Pinpoint the cell where the given text exists, returning its [X, Y] midpoint coordinate. 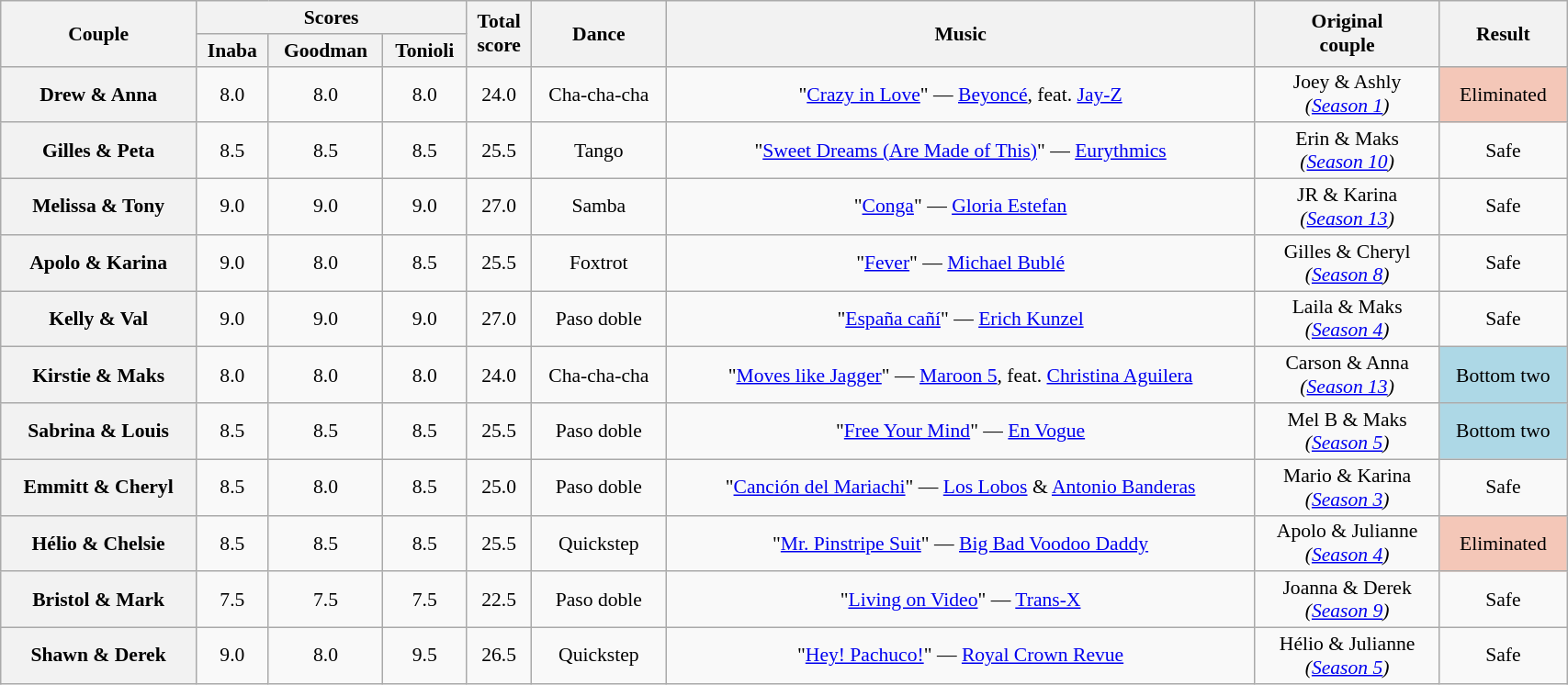
Gilles & Peta [99, 151]
Gilles & Cheryl(Season 8) [1347, 263]
Hélio & Julianne(Season 5) [1347, 656]
25.0 [500, 487]
Apolo & Julianne(Season 4) [1347, 544]
"Sweet Dreams (Are Made of This)" — Eurythmics [961, 151]
Kirstie & Maks [99, 375]
"Crazy in Love" — Beyoncé, feat. Jay-Z [961, 94]
Melissa & Tony [99, 208]
Emmitt & Cheryl [99, 487]
Joey & Ashly(Season 1) [1347, 94]
Goodman [325, 51]
Shawn & Derek [99, 656]
"Free Your Mind" — En Vogue [961, 432]
Drew & Anna [99, 94]
"Conga" — Gloria Estefan [961, 208]
Mario & Karina(Season 3) [1347, 487]
Mel B & Maks(Season 5) [1347, 432]
Kelly & Val [99, 320]
"Hey! Pachuco!" — Royal Crown Revue [961, 656]
"Moves like Jagger" — Maroon 5, feat. Christina Aguilera [961, 375]
Scores [331, 17]
Bristol & Mark [99, 601]
"Living on Video" — Trans-X [961, 601]
Tango [599, 151]
22.5 [500, 601]
Apolo & Karina [99, 263]
Foxtrot [599, 263]
Hélio & Chelsie [99, 544]
Joanna & Derek(Season 9) [1347, 601]
Erin & Maks(Season 10) [1347, 151]
Originalcouple [1347, 33]
"Canción del Mariachi" — Los Lobos & Antonio Banderas [961, 487]
26.5 [500, 656]
Music [961, 33]
Result [1503, 33]
Totalscore [500, 33]
"España cañí" — Erich Kunzel [961, 320]
9.5 [424, 656]
JR & Karina(Season 13) [1347, 208]
Tonioli [424, 51]
Laila & Maks(Season 4) [1347, 320]
Inaba [231, 51]
Dance [599, 33]
Samba [599, 208]
Couple [99, 33]
"Fever" — Michael Bublé [961, 263]
"Mr. Pinstripe Suit" — Big Bad Voodoo Daddy [961, 544]
Carson & Anna(Season 13) [1347, 375]
Sabrina & Louis [99, 432]
